Return the [x, y] coordinate for the center point of the cell that contains the specified text.  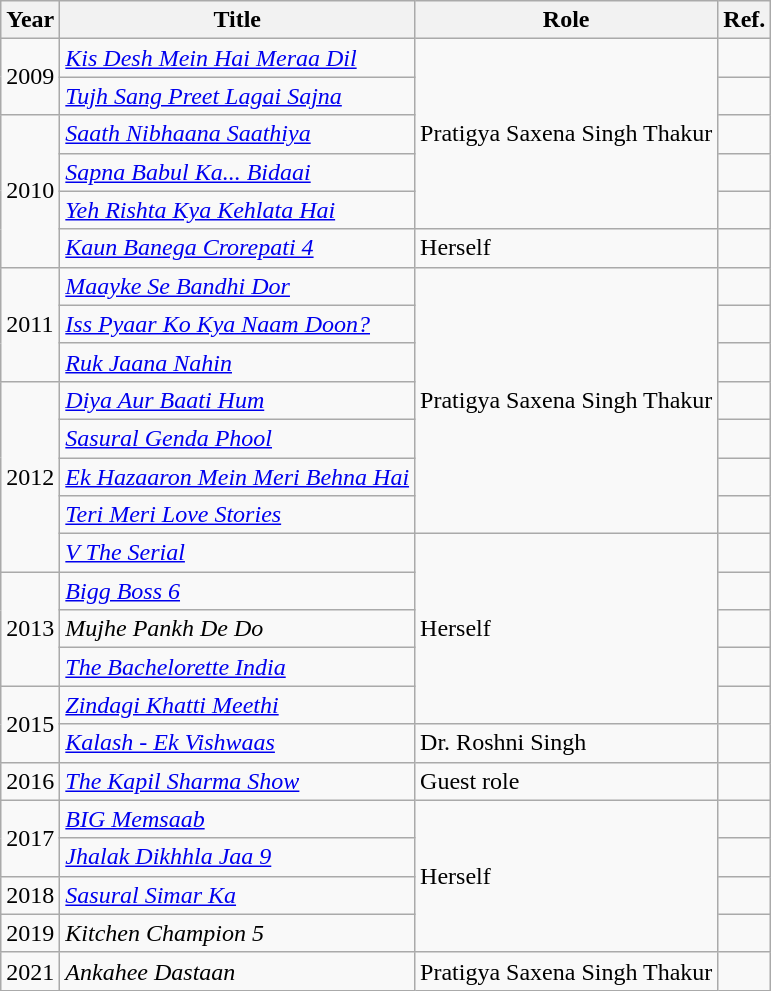
2012 [30, 476]
Maayke Se Bandhi Dor [238, 286]
2010 [30, 191]
Teri Meri Love Stories [238, 515]
Iss Pyaar Ko Kya Naam Doon? [238, 324]
The Bachelorette India [238, 667]
Title [238, 20]
2011 [30, 324]
Kaun Banega Crorepati 4 [238, 248]
Bigg Boss 6 [238, 591]
Dr. Roshni Singh [566, 743]
Ankahee Dastaan [238, 971]
Role [566, 20]
V The Serial [238, 553]
Tujh Sang Preet Lagai Sajna [238, 96]
Kalash - Ek Vishwaas [238, 743]
The Kapil Sharma Show [238, 781]
Ek Hazaaron Mein Meri Behna Hai [238, 477]
Yeh Rishta Kya Kehlata Hai [238, 210]
Sapna Babul Ka... Bidaai [238, 172]
Saath Nibhaana Saathiya [238, 134]
2017 [30, 838]
Guest role [566, 781]
2021 [30, 971]
2018 [30, 895]
2016 [30, 781]
Kis Desh Mein Hai Meraa Dil [238, 58]
Year [30, 20]
Sasural Simar Ka [238, 895]
Mujhe Pankh De Do [238, 629]
Ref. [744, 20]
2015 [30, 724]
2019 [30, 933]
Kitchen Champion 5 [238, 933]
2009 [30, 77]
Jhalak Dikhhla Jaa 9 [238, 857]
Diya Aur Baati Hum [238, 400]
Zindagi Khatti Meethi [238, 705]
Sasural Genda Phool [238, 438]
Ruk Jaana Nahin [238, 362]
BIG Memsaab [238, 819]
2013 [30, 629]
